For the text-containing cell, return its midpoint in (x, y) coordinate format. 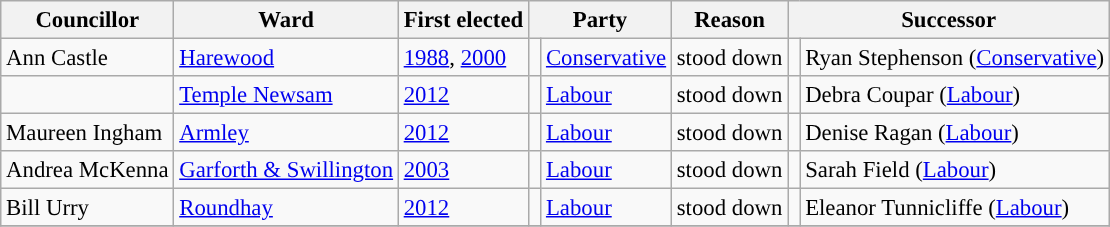
Garforth & Swillington (286, 170)
Andrea McKenna (88, 170)
1988, 2000 (463, 58)
Ann Castle (88, 58)
Conservative (606, 58)
Denise Ragan (Labour) (955, 133)
Maureen Ingham (88, 133)
Bill Urry (88, 208)
Armley (286, 133)
Reason (729, 20)
Temple Newsam (286, 95)
Eleanor Tunnicliffe (Labour) (955, 208)
First elected (463, 20)
Debra Coupar (Labour) (955, 95)
Successor (949, 20)
Sarah Field (Labour) (955, 170)
2003 (463, 170)
Ward (286, 20)
Councillor (88, 20)
Party (600, 20)
Ryan Stephenson (Conservative) (955, 58)
Roundhay (286, 208)
Harewood (286, 58)
